From the cell containing the given text, extract its center point as (x, y) coordinate. 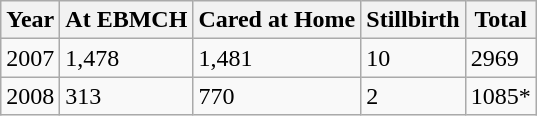
770 (277, 96)
2007 (30, 58)
1,478 (126, 58)
Total (500, 20)
Year (30, 20)
Cared at Home (277, 20)
1085* (500, 96)
10 (413, 58)
2969 (500, 58)
313 (126, 96)
1,481 (277, 58)
At EBMCH (126, 20)
2 (413, 96)
Stillbirth (413, 20)
2008 (30, 96)
